Return (X, Y) of the center of cell containing provided text 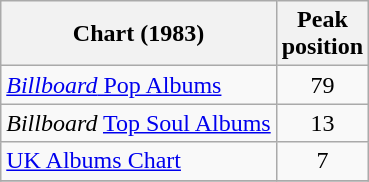
Billboard Top Soul Albums (138, 123)
UK Albums Chart (138, 161)
79 (322, 85)
Peakposition (322, 34)
Billboard Pop Albums (138, 85)
7 (322, 161)
Chart (1983) (138, 34)
13 (322, 123)
